Provide the [X, Y] coordinate of the cell's center where the given text is located.  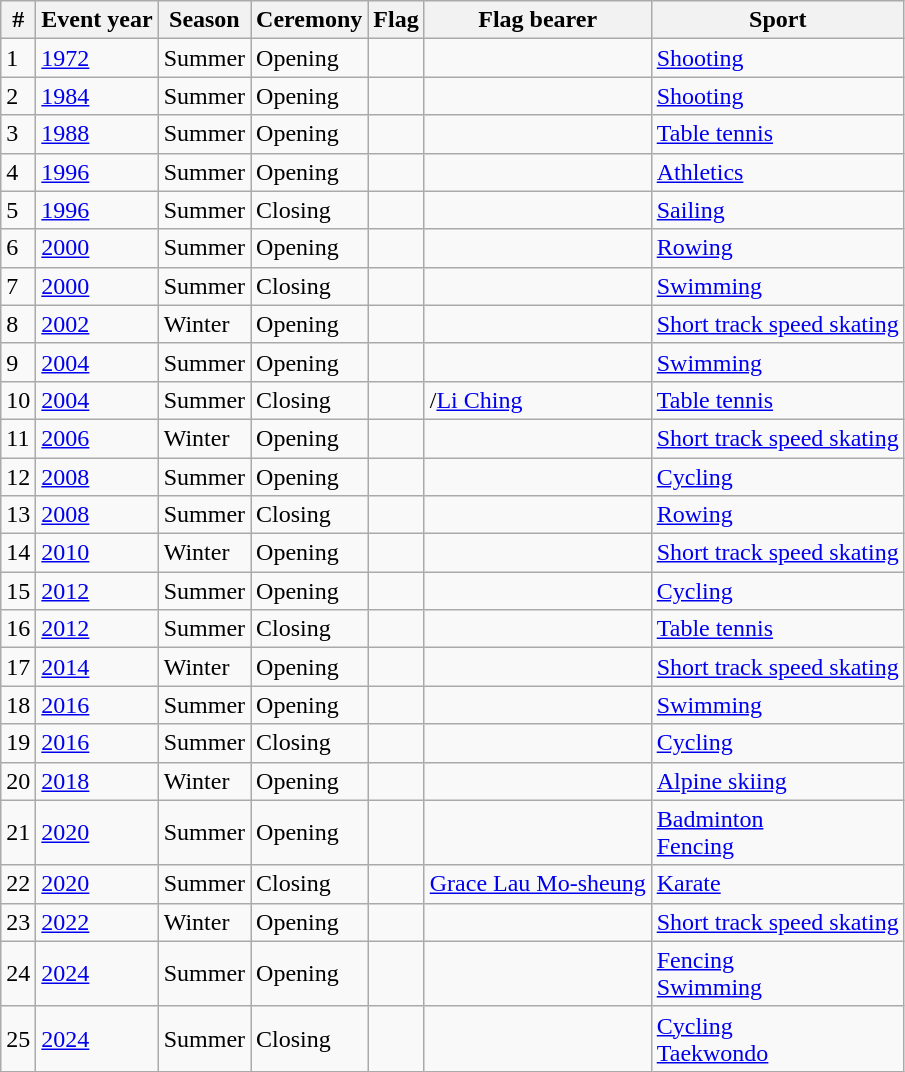
14 [18, 553]
Karate [778, 884]
23 [18, 922]
1984 [97, 96]
CyclingTaekwondo [778, 1038]
2010 [97, 553]
6 [18, 248]
2022 [97, 922]
1 [18, 58]
Season [204, 20]
Sport [778, 20]
1972 [97, 58]
# [18, 20]
21 [18, 832]
Grace Lau Mo-sheung [538, 884]
Athletics [778, 172]
2 [18, 96]
24 [18, 974]
9 [18, 362]
4 [18, 172]
17 [18, 667]
16 [18, 629]
11 [18, 438]
BadmintonFencing [778, 832]
7 [18, 286]
Flag [396, 20]
8 [18, 324]
2006 [97, 438]
Sailing [778, 210]
25 [18, 1038]
12 [18, 477]
2014 [97, 667]
3 [18, 134]
Alpine skiing [778, 781]
FencingSwimming [778, 974]
10 [18, 400]
2002 [97, 324]
Flag bearer [538, 20]
Event year [97, 20]
5 [18, 210]
15 [18, 591]
22 [18, 884]
1988 [97, 134]
18 [18, 705]
2018 [97, 781]
19 [18, 743]
Ceremony [310, 20]
/Li Ching [538, 400]
20 [18, 781]
13 [18, 515]
